From the cell containing the given text, extract its center point as (X, Y) coordinate. 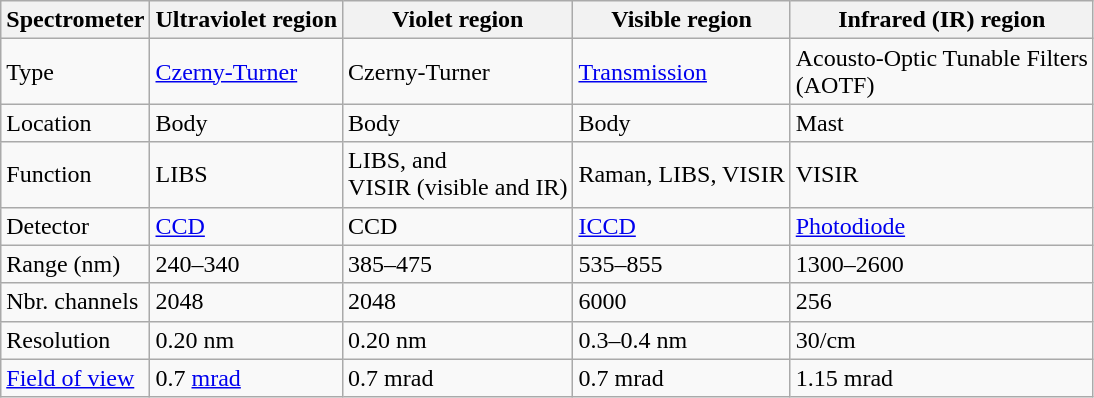
Location (76, 123)
6000 (682, 302)
Ultraviolet region (246, 20)
385–475 (458, 264)
Function (76, 174)
Mast (942, 123)
30/cm (942, 340)
LIBS, andVISIR (visible and IR) (458, 174)
Visible region (682, 20)
256 (942, 302)
0.3–0.4 nm (682, 340)
Type (76, 72)
1300–2600 (942, 264)
Detector (76, 226)
Range (nm) (76, 264)
1.15 mrad (942, 378)
Photodiode (942, 226)
Acousto-Optic Tunable Filters(AOTF) (942, 72)
Resolution (76, 340)
ICCD (682, 226)
LIBS (246, 174)
Spectrometer (76, 20)
Violet region (458, 20)
Nbr. channels (76, 302)
Raman, LIBS, VISIR (682, 174)
535–855 (682, 264)
VISIR (942, 174)
Infrared (IR) region (942, 20)
Field of view (76, 378)
240–340 (246, 264)
Transmission (682, 72)
